Scan for the cell matching the given text and deliver its [X, Y] coordinate at center. 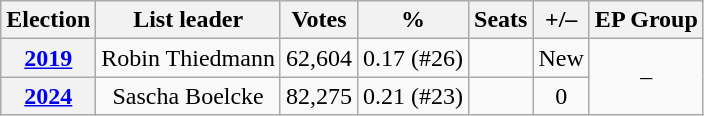
Seats [501, 20]
Robin Thiedmann [188, 58]
EP Group [646, 20]
82,275 [318, 96]
Votes [318, 20]
% [412, 20]
– [646, 77]
Sascha Boelcke [188, 96]
+/– [561, 20]
Election [48, 20]
2019 [48, 58]
List leader [188, 20]
0 [561, 96]
0.17 (#26) [412, 58]
62,604 [318, 58]
2024 [48, 96]
New [561, 58]
0.21 (#23) [412, 96]
